Find where the given text appears and provide that cell's center as [x, y] coordinate. 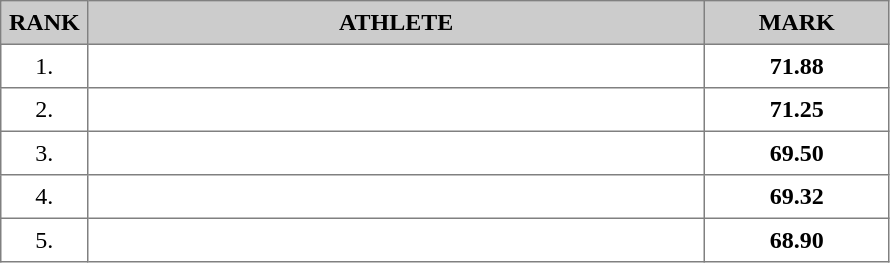
4. [44, 197]
5. [44, 240]
2. [44, 110]
71.88 [796, 66]
3. [44, 153]
69.32 [796, 197]
69.50 [796, 153]
1. [44, 66]
RANK [44, 23]
ATHLETE [396, 23]
71.25 [796, 110]
MARK [796, 23]
68.90 [796, 240]
